Capture the cell that displays the provided text and extract its [X, Y] central coordinate. 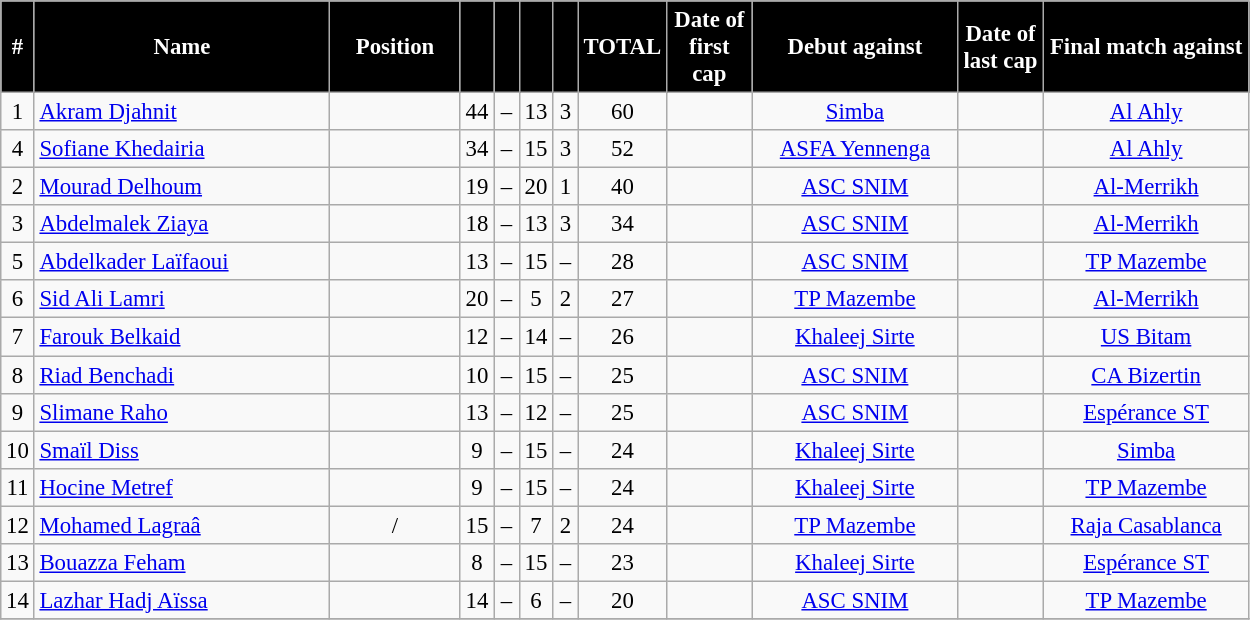
TOTAL [622, 47]
Name [182, 47]
Abdelmalek Ziaya [182, 224]
US Bitam [1146, 337]
44 [476, 112]
60 [622, 112]
Final match against [1146, 47]
Debut against [855, 47]
40 [622, 187]
Lazhar Hadj Aïssa [182, 600]
Sid Ali Lamri [182, 299]
18 [476, 224]
27 [622, 299]
52 [622, 149]
Slimane Raho [182, 412]
/ [396, 525]
Abdelkader Laïfaoui [182, 262]
Bouazza Feham [182, 563]
Mohamed Lagraâ [182, 525]
19 [476, 187]
Hocine Metref [182, 487]
23 [622, 563]
4 [18, 149]
CA Bizertin [1146, 375]
Riad Benchadi [182, 375]
Position [396, 47]
28 [622, 262]
Farouk Belkaid [182, 337]
Mourad Delhoum [182, 187]
ASFA Yennenga [855, 149]
Smaïl Diss [182, 450]
# [18, 47]
Akram Djahnit [182, 112]
26 [622, 337]
Sofiane Khedairia [182, 149]
11 [18, 487]
Raja Casablanca [1146, 525]
Date of first cap [710, 47]
Date of last cap [1001, 47]
